Capture the cell that displays the provided text and extract its (x, y) central coordinate. 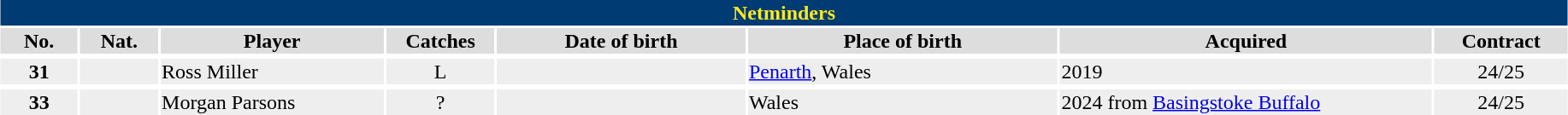
2019 (1247, 72)
L (441, 72)
Penarth, Wales (902, 72)
Morgan Parsons (272, 102)
No. (39, 41)
? (441, 102)
Nat. (120, 41)
Ross Miller (272, 72)
Player (272, 41)
Contract (1501, 41)
Acquired (1247, 41)
Netminders (783, 13)
33 (39, 102)
Catches (441, 41)
2024 from Basingstoke Buffalo (1247, 102)
Date of birth (622, 41)
Wales (902, 102)
31 (39, 72)
Place of birth (902, 41)
